Capture the cell that displays the provided text and extract its (x, y) central coordinate. 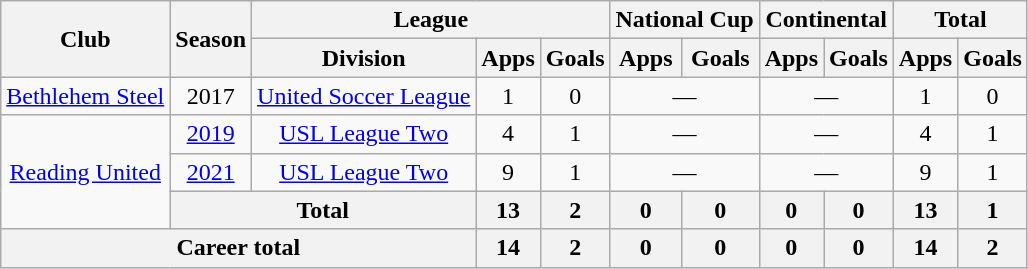
Bethlehem Steel (86, 96)
Continental (826, 20)
Club (86, 39)
Division (364, 58)
Season (211, 39)
Reading United (86, 172)
2019 (211, 134)
2021 (211, 172)
National Cup (684, 20)
2017 (211, 96)
United Soccer League (364, 96)
League (431, 20)
Career total (238, 248)
